Output the [X, Y] coordinate of the center of the cell containing the given text.  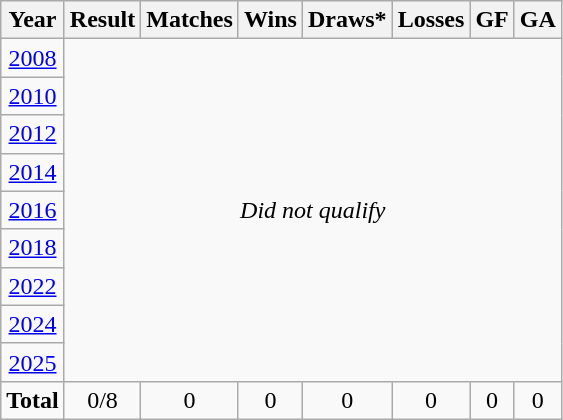
2024 [33, 324]
2016 [33, 210]
Total [33, 400]
Result [102, 20]
Draws* [347, 20]
Year [33, 20]
2018 [33, 248]
2012 [33, 134]
2022 [33, 286]
0/8 [102, 400]
2010 [33, 96]
GF [492, 20]
2014 [33, 172]
Did not qualify [312, 210]
Wins [270, 20]
2008 [33, 58]
2025 [33, 362]
GA [538, 20]
Losses [431, 20]
Matches [190, 20]
